From the cell containing the given text, extract its center point as (X, Y) coordinate. 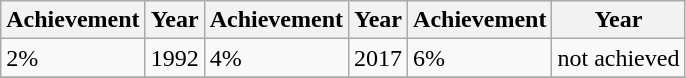
2% (73, 58)
not achieved (618, 58)
4% (276, 58)
1992 (174, 58)
2017 (378, 58)
6% (480, 58)
